From the cell containing the given text, extract its center point as [X, Y] coordinate. 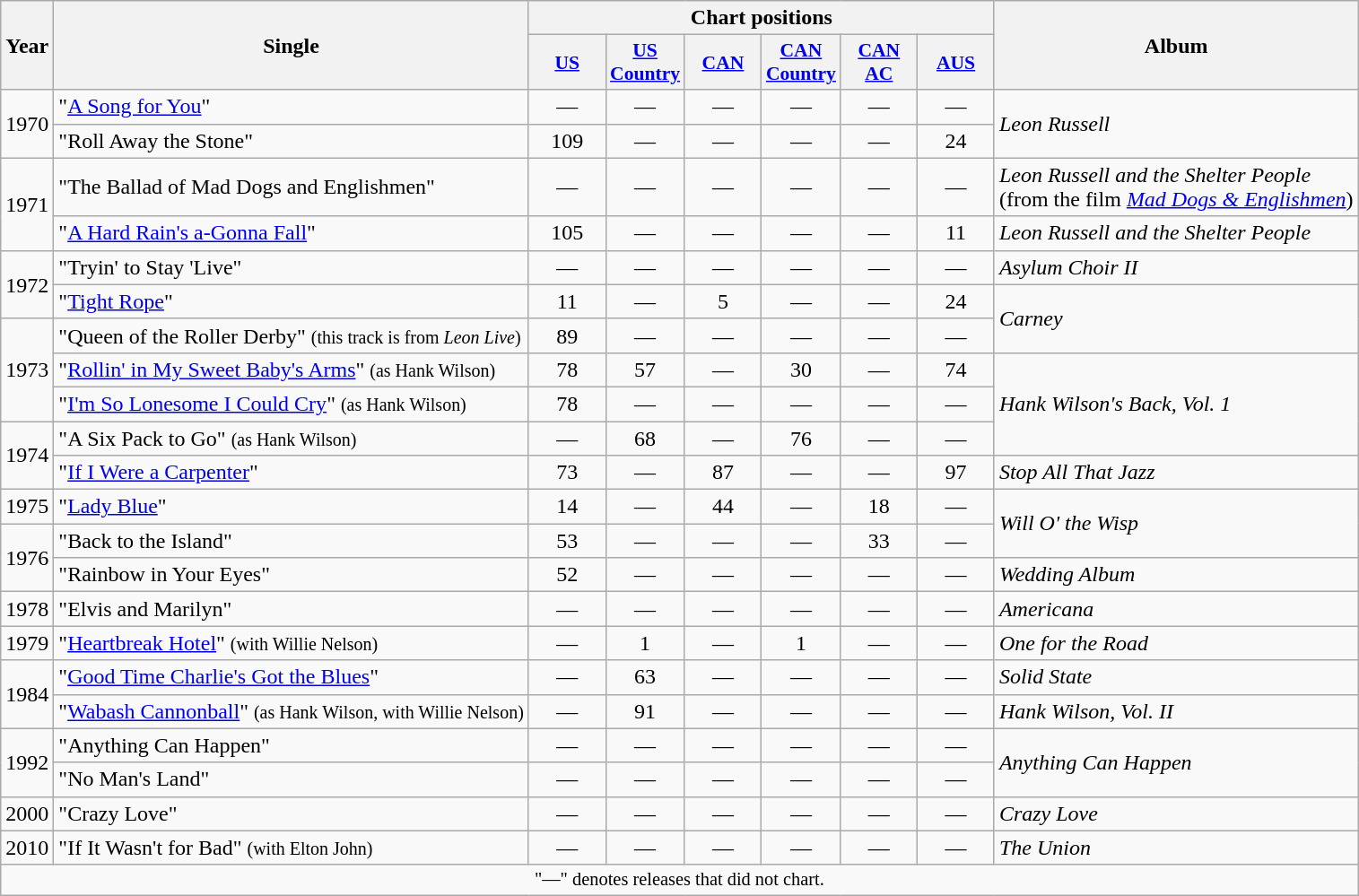
Chart positions [761, 18]
Carney [1176, 318]
"Crazy Love" [292, 813]
1984 [27, 694]
Asylum Choir II [1176, 267]
Stop All That Jazz [1176, 473]
97 [956, 473]
68 [645, 439]
"A Six Pack to Go" (as Hank Wilson) [292, 439]
"Good Time Charlie's Got the Blues" [292, 677]
Year [27, 45]
Leon Russell and the Shelter People(from the film Mad Dogs & Englishmen) [1176, 187]
The Union [1176, 848]
Solid State [1176, 677]
76 [801, 439]
1978 [27, 609]
57 [645, 370]
1973 [27, 370]
Leon Russell [1176, 124]
53 [567, 541]
14 [567, 507]
Wedding Album [1176, 575]
2010 [27, 848]
87 [723, 473]
"Wabash Cannonball" (as Hank Wilson, with Willie Nelson) [292, 711]
"A Hard Rain's a-Gonna Fall" [292, 233]
1975 [27, 507]
"Tight Rope" [292, 301]
"Anything Can Happen" [292, 745]
1976 [27, 558]
30 [801, 370]
2000 [27, 813]
"Heartbreak Hotel" (with Willie Nelson) [292, 643]
1971 [27, 204]
1974 [27, 456]
"Roll Away the Stone" [292, 141]
105 [567, 233]
"If It Wasn't for Bad" (with Elton John) [292, 848]
44 [723, 507]
Single [292, 45]
1992 [27, 762]
"Elvis and Marilyn" [292, 609]
1979 [27, 643]
91 [645, 711]
"The Ballad of Mad Dogs and Englishmen" [292, 187]
Hank Wilson's Back, Vol. 1 [1176, 404]
18 [879, 507]
"Back to the Island" [292, 541]
74 [956, 370]
73 [567, 473]
Crazy Love [1176, 813]
Album [1176, 45]
Leon Russell and the Shelter People [1176, 233]
Anything Can Happen [1176, 762]
"Rollin' in My Sweet Baby's Arms" (as Hank Wilson) [292, 370]
"No Man's Land" [292, 779]
"I'm So Lonesome I Could Cry" (as Hank Wilson) [292, 404]
AUS [956, 63]
"—" denotes releases that did not chart. [680, 880]
USCountry [645, 63]
1970 [27, 124]
"If I Were a Carpenter" [292, 473]
"A Song for You" [292, 107]
63 [645, 677]
CANCountry [801, 63]
"Rainbow in Your Eyes" [292, 575]
"Queen of the Roller Derby" (this track is from Leon Live) [292, 335]
One for the Road [1176, 643]
52 [567, 575]
CANAC [879, 63]
1972 [27, 284]
"Lady Blue" [292, 507]
Will O' the Wisp [1176, 524]
109 [567, 141]
CAN [723, 63]
89 [567, 335]
33 [879, 541]
US [567, 63]
Hank Wilson, Vol. II [1176, 711]
"Tryin' to Stay 'Live" [292, 267]
Americana [1176, 609]
5 [723, 301]
